Output the (X, Y) coordinate of the center of the cell containing the given text.  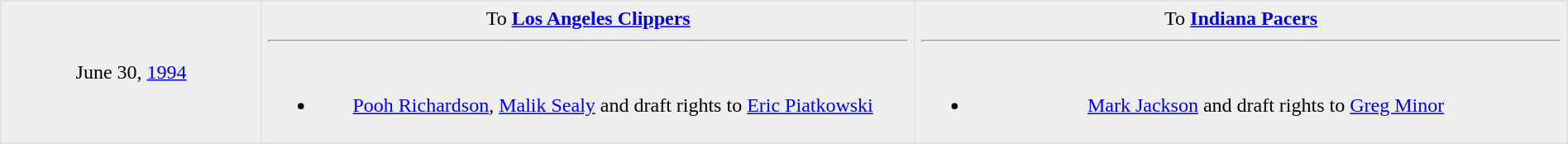
To Los Angeles ClippersPooh Richardson, Malik Sealy and draft rights to Eric Piatkowski (587, 72)
June 30, 1994 (131, 72)
To Indiana PacersMark Jackson and draft rights to Greg Minor (1241, 72)
